Scan for the cell matching the given text and deliver its (x, y) coordinate at center. 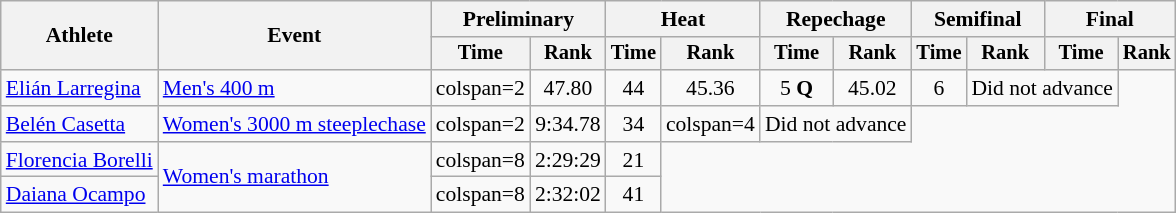
45.02 (872, 88)
Elián Larregina (80, 88)
Preliminary (518, 19)
colspan=4 (710, 124)
Event (294, 36)
47.80 (568, 88)
Repechage (836, 19)
44 (634, 88)
Men's 400 m (294, 88)
Women's 3000 m steeplechase (294, 124)
Women's marathon (294, 178)
Heat (683, 19)
Semifinal (978, 19)
34 (634, 124)
Florencia Borelli (80, 160)
2:32:02 (568, 195)
Daiana Ocampo (80, 195)
21 (634, 160)
6 (940, 88)
41 (634, 195)
9:34.78 (568, 124)
45.36 (710, 88)
2:29:29 (568, 160)
Final (1110, 19)
5 Q (796, 88)
Athlete (80, 36)
Belén Casetta (80, 124)
